Return [x, y] of the center of cell containing provided text 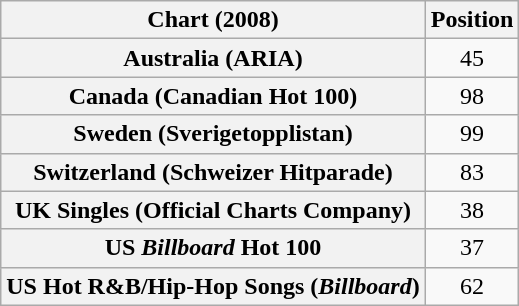
83 [472, 172]
US Hot R&B/Hip-Hop Songs (Billboard) [213, 286]
Position [472, 20]
99 [472, 134]
Australia (ARIA) [213, 58]
45 [472, 58]
UK Singles (Official Charts Company) [213, 210]
38 [472, 210]
37 [472, 248]
US Billboard Hot 100 [213, 248]
Canada (Canadian Hot 100) [213, 96]
98 [472, 96]
Chart (2008) [213, 20]
Switzerland (Schweizer Hitparade) [213, 172]
Sweden (Sverigetopplistan) [213, 134]
62 [472, 286]
